Scan for the cell matching the given text and deliver its [X, Y] coordinate at center. 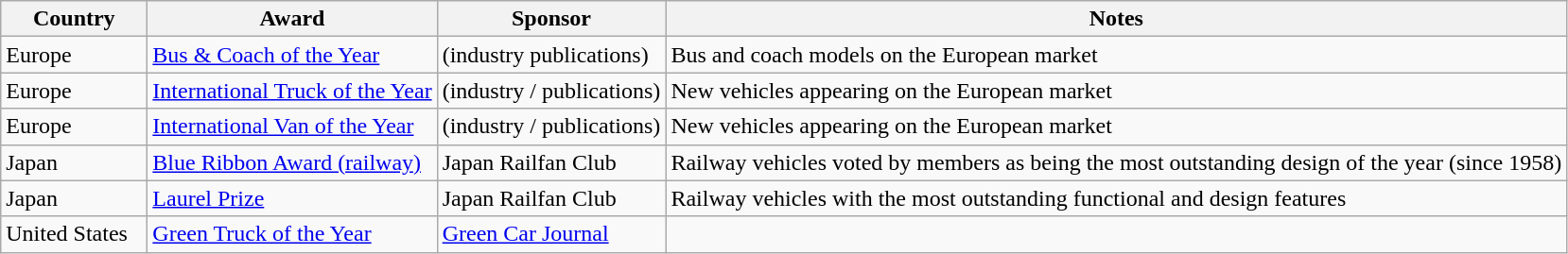
Railway vehicles with the most outstanding functional and design features [1116, 198]
International Van of the Year [292, 127]
Laurel Prize [292, 198]
Sponsor [551, 19]
Bus and coach models on the European market [1116, 55]
Bus & Coach of the Year [292, 55]
Blue Ribbon Award (railway) [292, 162]
Railway vehicles voted by members as being the most outstanding design of the year (since 1958) [1116, 162]
(industry publications) [551, 55]
Notes [1116, 19]
International Truck of the Year [292, 91]
Green Truck of the Year [292, 234]
Country [74, 19]
Award [292, 19]
Green Car Journal [551, 234]
United States [74, 234]
